Find where the given text appears and provide that cell's center as [X, Y] coordinate. 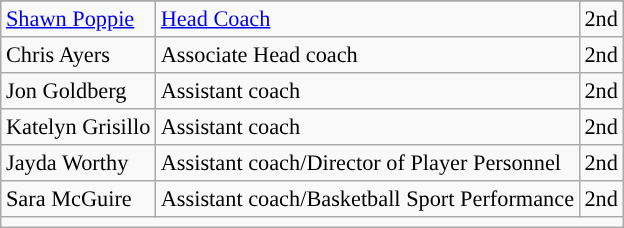
Assistant coach/Director of Player Personnel [368, 162]
Jon Goldberg [78, 90]
Shawn Poppie [78, 19]
Sara McGuire [78, 198]
Assistant coach/Basketball Sport Performance [368, 198]
Associate Head coach [368, 55]
Chris Ayers [78, 55]
Head Coach [368, 19]
Katelyn Grisillo [78, 126]
Jayda Worthy [78, 162]
